Detect which cell encompasses the target text, then output its [X, Y] center coordinate. 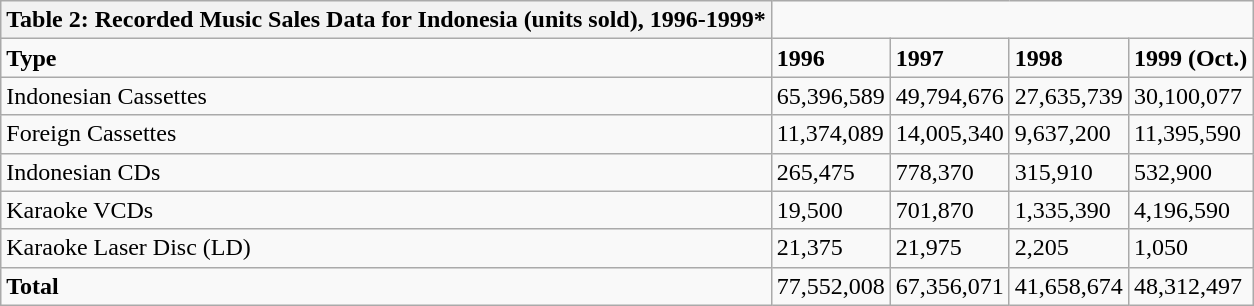
11,395,590 [1190, 134]
19,500 [830, 210]
67,356,071 [950, 286]
1998 [1068, 58]
1,050 [1190, 248]
315,910 [1068, 172]
4,196,590 [1190, 210]
1999 (Oct.) [1190, 58]
65,396,589 [830, 96]
1,335,390 [1068, 210]
Karaoke Laser Disc (LD) [386, 248]
2,205 [1068, 248]
21,975 [950, 248]
Type [386, 58]
49,794,676 [950, 96]
48,312,497 [1190, 286]
30,100,077 [1190, 96]
Total [386, 286]
Foreign Cassettes [386, 134]
27,635,739 [1068, 96]
21,375 [830, 248]
9,637,200 [1068, 134]
Indonesian CDs [386, 172]
1997 [950, 58]
Table 2: Recorded Music Sales Data for Indonesia (units sold), 1996-1999* [386, 20]
778,370 [950, 172]
77,552,008 [830, 286]
Karaoke VCDs [386, 210]
41,658,674 [1068, 286]
265,475 [830, 172]
1996 [830, 58]
Indonesian Cassettes [386, 96]
701,870 [950, 210]
532,900 [1190, 172]
11,374,089 [830, 134]
14,005,340 [950, 134]
